Pinpoint the cell where the given text exists, returning its [x, y] midpoint coordinate. 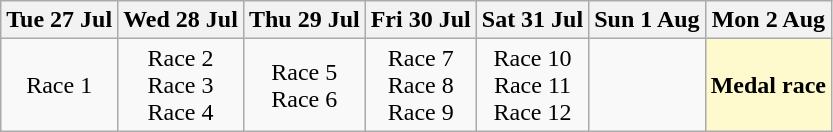
Sat 31 Jul [532, 20]
Fri 30 Jul [420, 20]
Race 2Race 3Race 4 [181, 85]
Race 1 [60, 85]
Wed 28 Jul [181, 20]
Sun 1 Aug [647, 20]
Tue 27 Jul [60, 20]
Race 10Race 11Race 12 [532, 85]
Race 5Race 6 [304, 85]
Thu 29 Jul [304, 20]
Medal race [768, 85]
Mon 2 Aug [768, 20]
Race 7Race 8Race 9 [420, 85]
